Determine the (X, Y) coordinate at the center of the cell enclosing the given text.  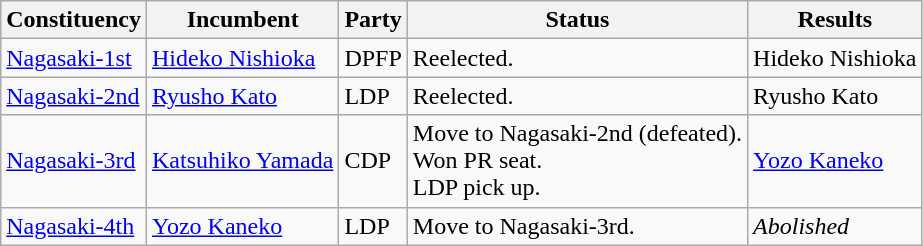
DPFP (373, 58)
CDP (373, 161)
Incumbent (242, 20)
Move to Nagasaki-3rd. (577, 226)
Abolished (835, 226)
Nagasaki-3rd (74, 161)
Nagasaki-1st (74, 58)
Party (373, 20)
Status (577, 20)
Katsuhiko Yamada (242, 161)
Nagasaki-2nd (74, 96)
Nagasaki-4th (74, 226)
Results (835, 20)
Move to Nagasaki-2nd (defeated).Won PR seat.LDP pick up. (577, 161)
Constituency (74, 20)
